Locate the cell with the specified text and output its (x, y) center coordinate. 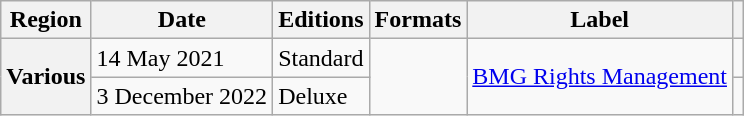
14 May 2021 (182, 58)
Region (46, 20)
Label (600, 20)
Date (182, 20)
Deluxe (321, 96)
Various (46, 77)
Editions (321, 20)
Standard (321, 58)
BMG Rights Management (600, 77)
3 December 2022 (182, 96)
Formats (418, 20)
